Extract the (X, Y) coordinate from the center of the cell holding the provided text.  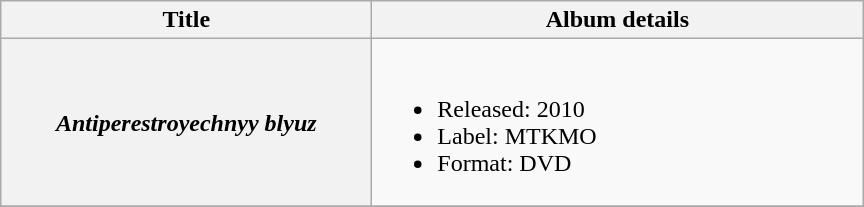
Title (186, 20)
Released: 2010Label: MTKMOFormat: DVD (618, 122)
Antiperestroyechnyy blyuz (186, 122)
Album details (618, 20)
